Identify which cell holds the provided text, then report its (X, Y) central coordinate. 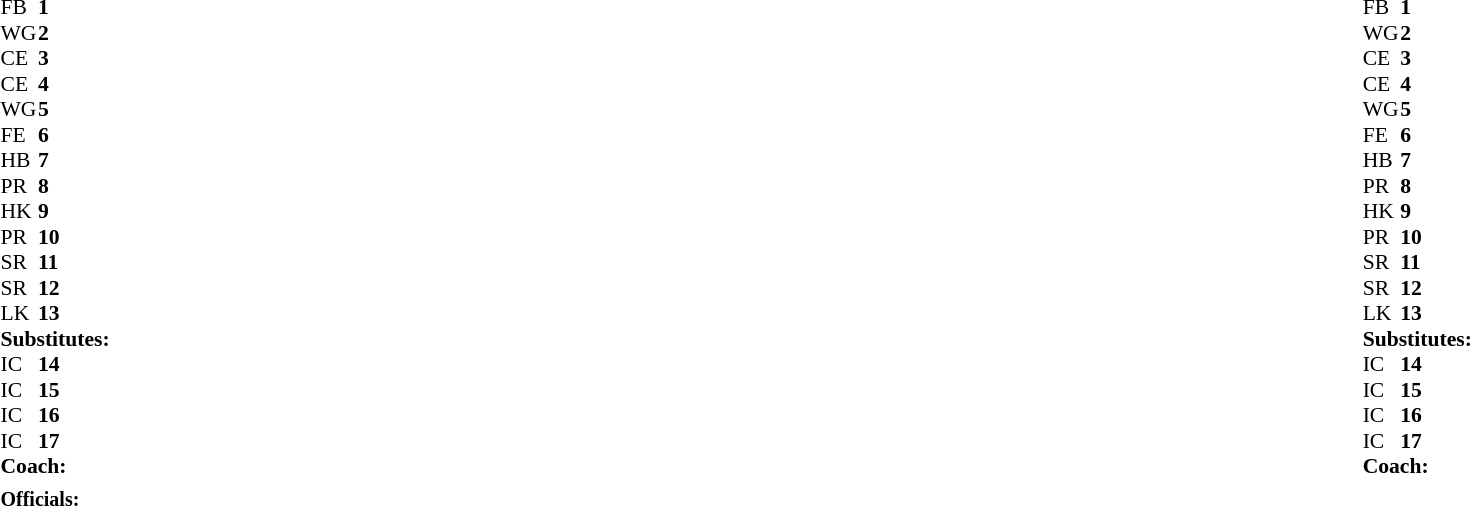
Coach: (54, 467)
Substitutes: (54, 339)
